Identify which cell holds the provided text, then report its (X, Y) central coordinate. 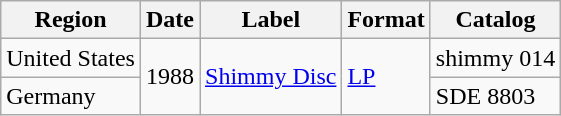
1988 (170, 77)
United States (71, 58)
SDE 8803 (495, 96)
Format (386, 20)
shimmy 014 (495, 58)
LP (386, 77)
Catalog (495, 20)
Date (170, 20)
Shimmy Disc (271, 77)
Label (271, 20)
Germany (71, 96)
Region (71, 20)
